From the cell containing the given text, extract its center point as (x, y) coordinate. 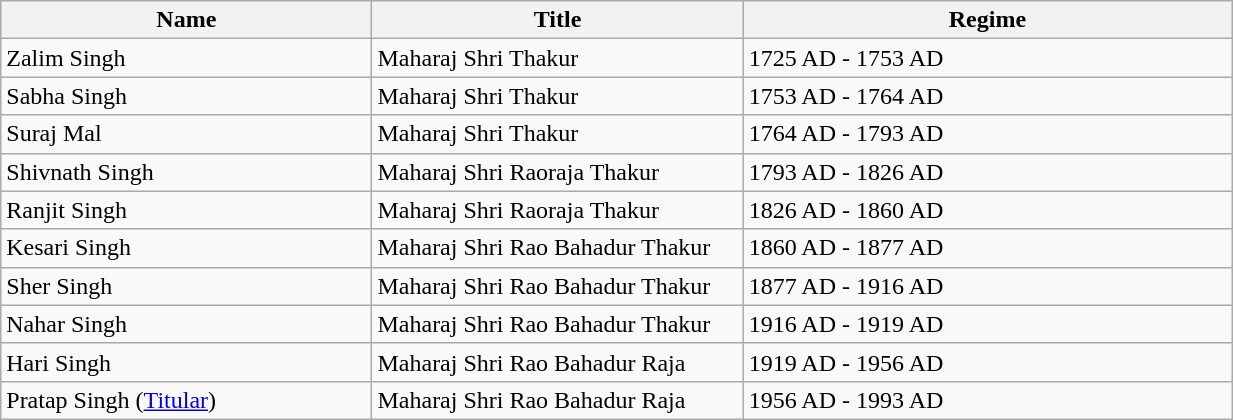
Zalim Singh (186, 58)
Shivnath Singh (186, 172)
Nahar Singh (186, 324)
1725 AD - 1753 AD (987, 58)
Kesari Singh (186, 248)
1860 AD - 1877 AD (987, 248)
Regime (987, 20)
1793 AD - 1826 AD (987, 172)
Suraj Mal (186, 134)
1764 AD - 1793 AD (987, 134)
Ranjit Singh (186, 210)
Name (186, 20)
1916 AD - 1919 AD (987, 324)
Pratap Singh (Titular) (186, 400)
Hari Singh (186, 362)
1919 AD - 1956 AD (987, 362)
Title (558, 20)
1753 AD - 1764 AD (987, 96)
1826 AD - 1860 AD (987, 210)
Sher Singh (186, 286)
1956 AD - 1993 AD (987, 400)
1877 AD - 1916 AD (987, 286)
Sabha Singh (186, 96)
